Provide the [X, Y] coordinate of the cell's center where the given text is located.  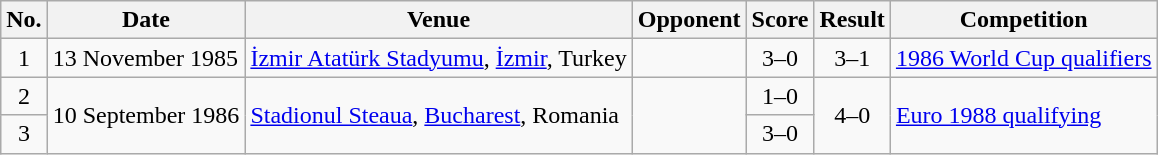
Score [780, 20]
Opponent [689, 20]
Competition [1024, 20]
No. [24, 20]
Result [852, 20]
4–0 [852, 115]
Euro 1988 qualifying [1024, 115]
İzmir Atatürk Stadyumu, İzmir, Turkey [438, 58]
Venue [438, 20]
Stadionul Steaua, Bucharest, Romania [438, 115]
1–0 [780, 96]
10 September 1986 [146, 115]
3 [24, 134]
3–1 [852, 58]
Date [146, 20]
1 [24, 58]
13 November 1985 [146, 58]
1986 World Cup qualifiers [1024, 58]
2 [24, 96]
